Extract the [x, y] coordinate from the center of the cell holding the provided text.  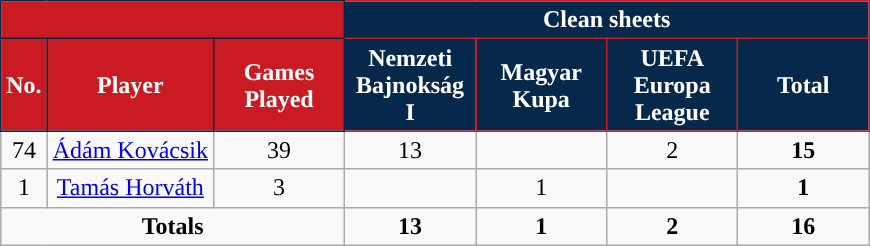
UEFA Europa League [672, 85]
Magyar Kupa [542, 85]
3 [280, 188]
Ádám Kovácsik [130, 150]
Games Played [280, 85]
Tamás Horváth [130, 188]
No. [24, 85]
Total [804, 85]
15 [804, 150]
Nemzeti Bajnokság I [410, 85]
74 [24, 150]
Player [130, 85]
Clean sheets [607, 20]
16 [804, 226]
Totals [173, 226]
39 [280, 150]
